Pinpoint the cell where the given text exists, returning its (x, y) midpoint coordinate. 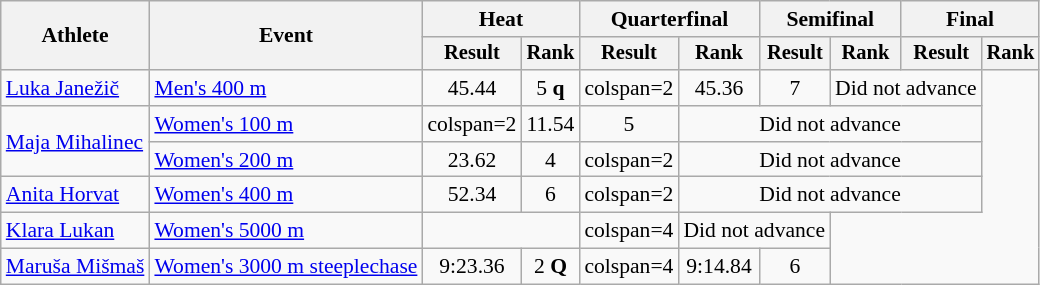
Event (286, 36)
Semifinal (830, 19)
Anita Horvat (76, 195)
Women's 5000 m (286, 231)
Women's 100 m (286, 124)
Men's 400 m (286, 88)
Maja Mihalinec (76, 142)
Quarterfinal (669, 19)
52.34 (472, 195)
4 (550, 160)
5 (628, 124)
23.62 (472, 160)
Heat (500, 19)
11.54 (550, 124)
Klara Lukan (76, 231)
7 (795, 88)
5 q (550, 88)
Athlete (76, 36)
Women's 400 m (286, 195)
2 Q (550, 267)
9:23.36 (472, 267)
Luka Janežič (76, 88)
Maruša Mišmaš (76, 267)
Women's 200 m (286, 160)
9:14.84 (718, 267)
45.44 (472, 88)
45.36 (718, 88)
Women's 3000 m steeplechase (286, 267)
Final (970, 19)
